Determine the [X, Y] coordinate at the center of the cell enclosing the given text.  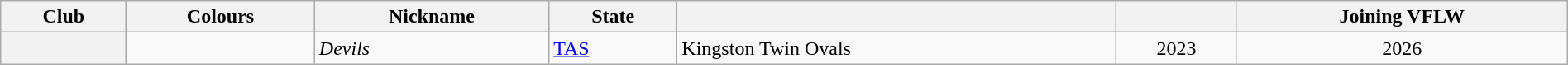
State [614, 17]
Joining VFLW [1402, 17]
Kingston Twin Ovals [896, 48]
Nickname [432, 17]
2026 [1402, 48]
TAS [614, 48]
Devils [432, 48]
Club [64, 17]
Colours [221, 17]
2023 [1176, 48]
